For the text-containing cell, return its midpoint in [x, y] coordinate format. 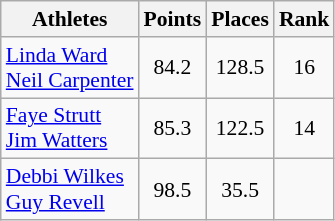
98.5 [173, 190]
Debbi WilkesGuy Revell [70, 190]
16 [304, 68]
Places [240, 19]
Linda WardNeil Carpenter [70, 68]
122.5 [240, 128]
84.2 [173, 68]
Athletes [70, 19]
14 [304, 128]
Rank [304, 19]
Points [173, 19]
128.5 [240, 68]
85.3 [173, 128]
35.5 [240, 190]
Faye StruttJim Watters [70, 128]
